For the text-containing cell, return its midpoint in [X, Y] coordinate format. 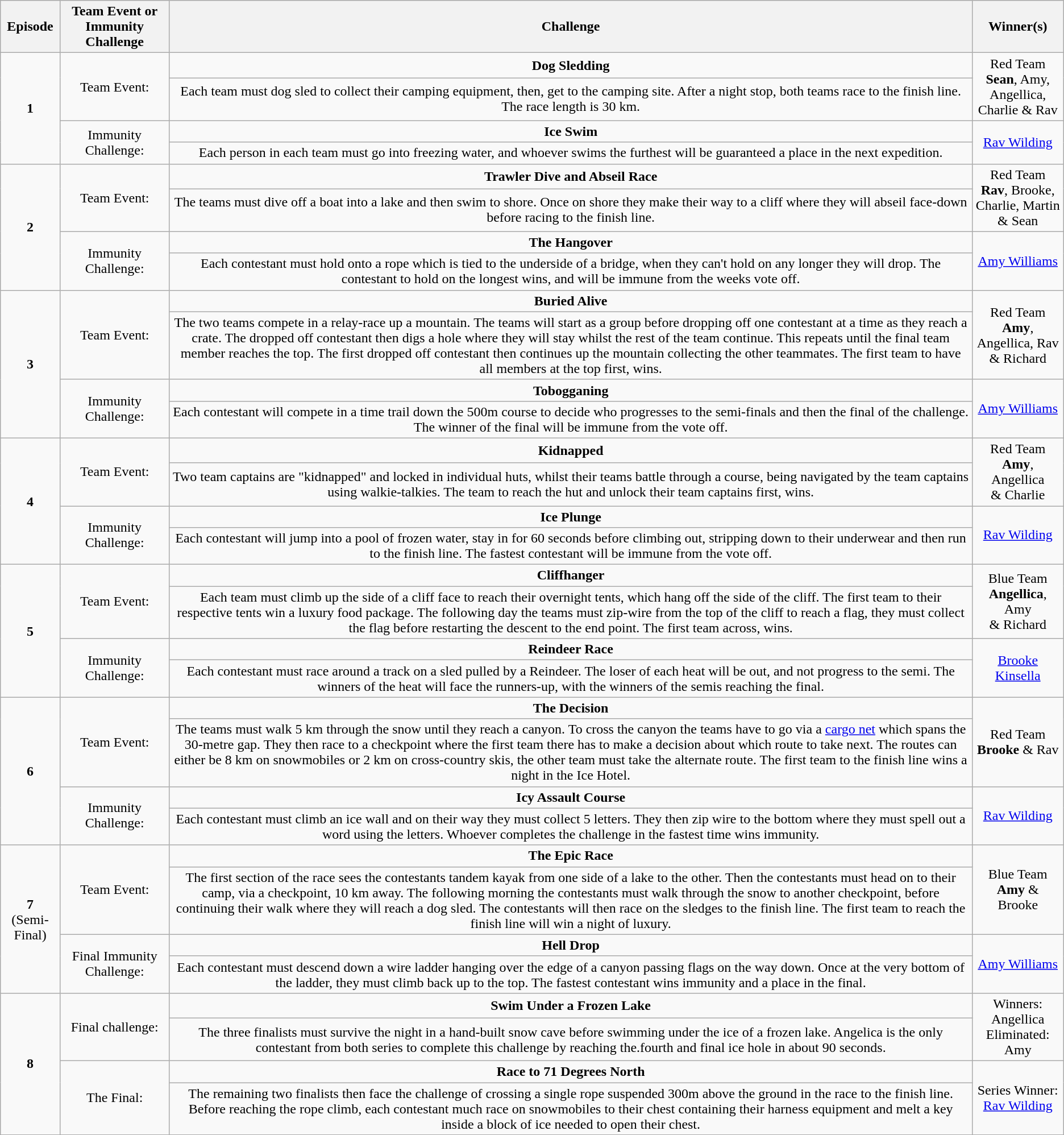
Final challenge: [115, 1027]
5 [31, 631]
Red TeamBrooke & Rav [1017, 742]
The Final: [115, 1097]
The Decision [571, 708]
8 [31, 1063]
1 [31, 108]
Buried Alive [571, 301]
Cliffhanger [571, 575]
Ice Plunge [571, 517]
Reindeer Race [571, 649]
Tobogganing [571, 390]
Swim Under a Frozen Lake [571, 1005]
Red TeamAmy, Angellica& Charlie [1017, 472]
Trawler Dive and Abseil Race [571, 176]
3 [31, 364]
The Hangover [571, 242]
Each person in each team must go into freezing water, and whoever swims the furthest will be guaranteed a place in the next expedition. [571, 153]
Challenge [571, 27]
Series Winner:Rav Wilding [1017, 1097]
Red TeamAmy, Angellica, Rav & Richard [1017, 334]
Red TeamSean, Amy, Angellica, Charlie & Rav [1017, 86]
Red TeamRav, Brooke, Charlie, Martin& Sean [1017, 198]
The Epic Race [571, 856]
Brooke Kinsella [1017, 668]
Icy Assault Course [571, 797]
Winners:AngellicaEliminated:Amy [1017, 1027]
Episode [31, 27]
Dog Sledding [571, 65]
Blue TeamAngellica, Amy& Richard [1017, 602]
2 [31, 227]
Final Immunity Challenge: [115, 963]
6 [31, 771]
Kidnapped [571, 450]
Ice Swim [571, 131]
4 [31, 501]
Team Event or Immunity Challenge [115, 27]
Winner(s) [1017, 27]
Hell Drop [571, 945]
Race to 71 Degrees North [571, 1071]
7(Semi-Final) [31, 919]
Blue TeamAmy & Brooke [1017, 889]
